Return the [x, y] coordinate for the center point of the cell that contains the specified text.  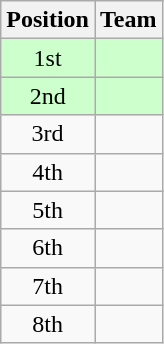
6th [48, 248]
3rd [48, 134]
5th [48, 210]
8th [48, 324]
2nd [48, 96]
7th [48, 286]
Position [48, 20]
Team [128, 20]
1st [48, 58]
4th [48, 172]
